Pinpoint the cell where the given text exists, returning its (X, Y) midpoint coordinate. 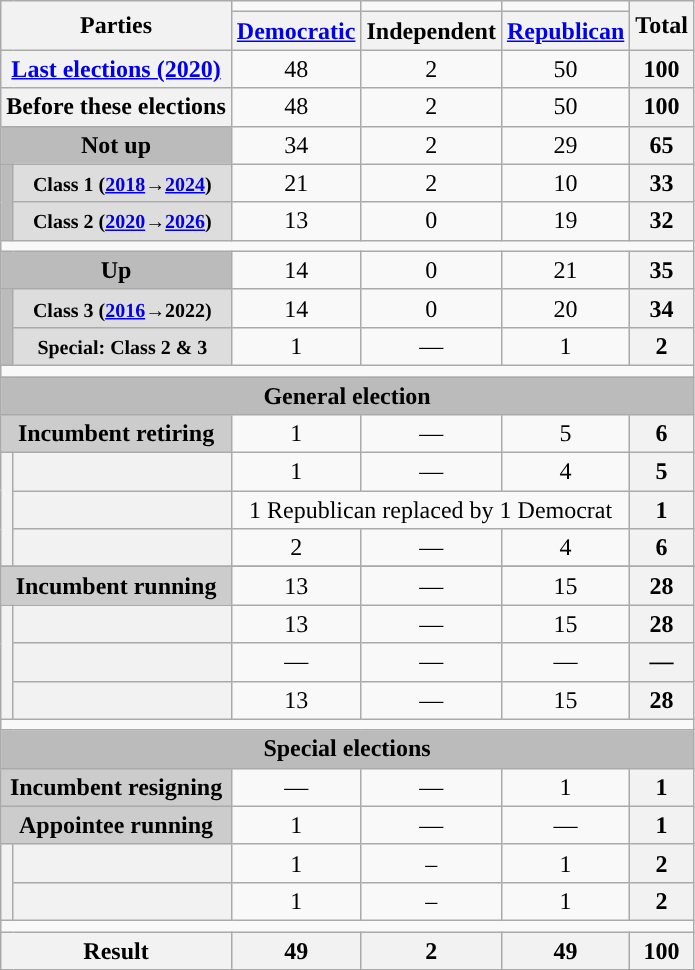
General election (348, 395)
Class 2 (2020→2026) (122, 221)
Not up (116, 145)
29 (565, 145)
Appointee running (116, 825)
1 Republican replaced by 1 Democrat (430, 510)
65 (662, 145)
35 (662, 270)
Incumbent retiring (116, 434)
Special: Class 2 & 3 (122, 346)
Up (116, 270)
Class 1 (2018→2024) (122, 183)
Class 3 (2016→2022) (122, 308)
Special elections (348, 749)
10 (565, 183)
Incumbent resigning (116, 787)
Last elections (2020) (116, 69)
Republican (565, 31)
19 (565, 221)
Before these elections (116, 107)
20 (565, 308)
Result (116, 951)
Total (662, 26)
Independent (431, 31)
33 (662, 183)
Incumbent running (116, 586)
Democratic (296, 31)
Parties (116, 26)
32 (662, 221)
